Output the [X, Y] coordinate of the center of the cell containing the given text.  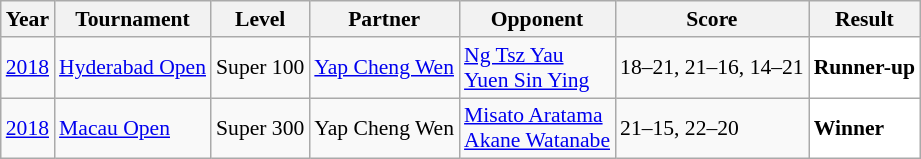
Macau Open [132, 128]
Tournament [132, 19]
21–15, 22–20 [712, 128]
Runner-up [864, 68]
Year [28, 19]
Score [712, 19]
Result [864, 19]
Level [260, 19]
Hyderabad Open [132, 68]
18–21, 21–16, 14–21 [712, 68]
Super 300 [260, 128]
Partner [384, 19]
Super 100 [260, 68]
Misato Aratama Akane Watanabe [537, 128]
Ng Tsz Yau Yuen Sin Ying [537, 68]
Opponent [537, 19]
Winner [864, 128]
